For the text-containing cell, return its midpoint in [x, y] coordinate format. 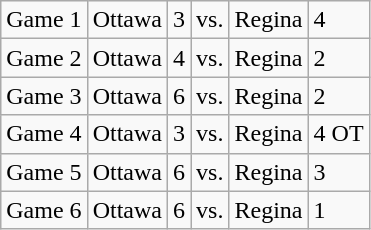
1 [338, 210]
Game 2 [44, 58]
Game 3 [44, 96]
Game 4 [44, 134]
4 OT [338, 134]
Game 5 [44, 172]
Game 6 [44, 210]
Game 1 [44, 20]
